Find where the given text appears and provide that cell's center as (x, y) coordinate. 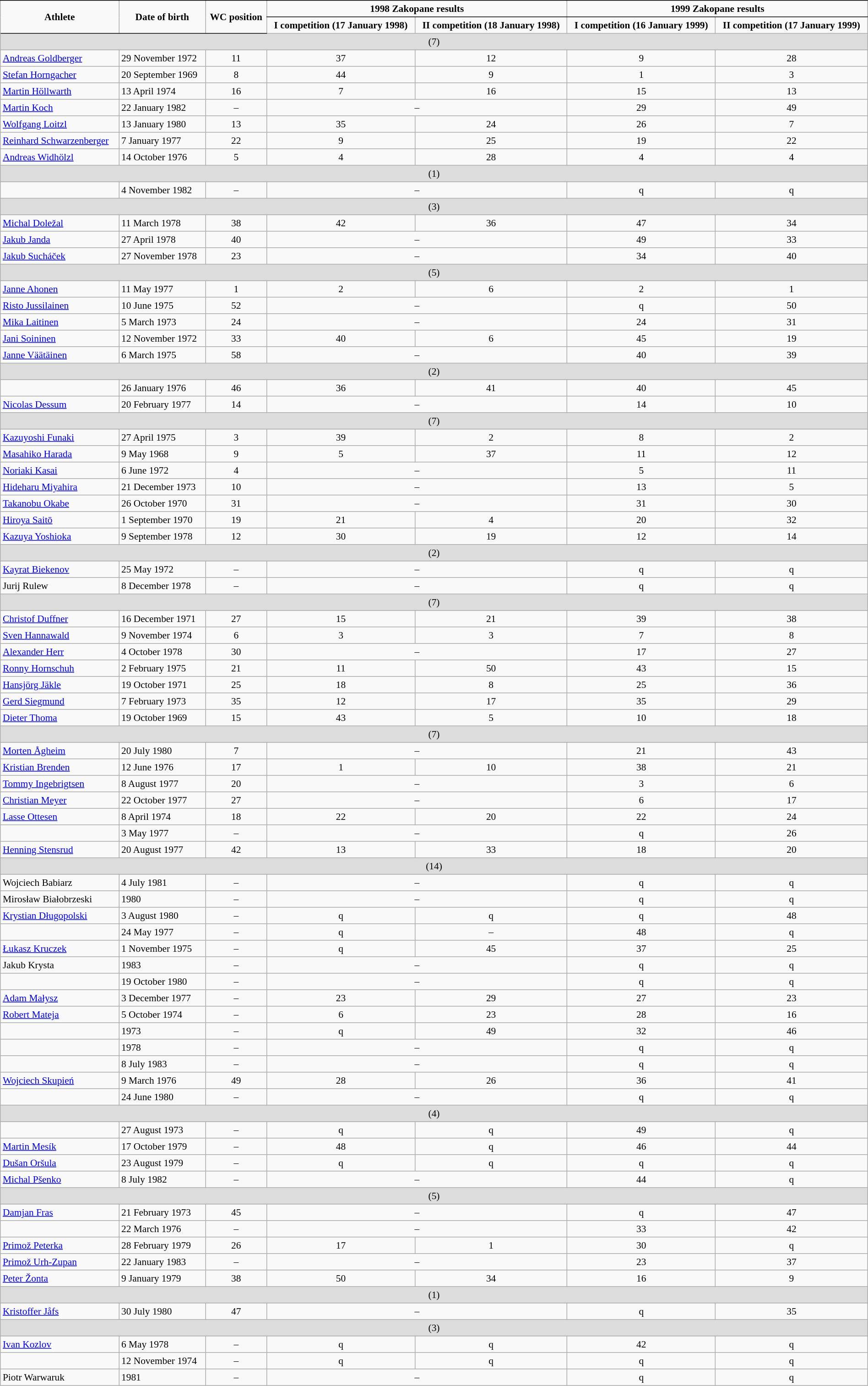
Dieter Thoma (60, 718)
Gerd Siegmund (60, 701)
21 December 1973 (162, 487)
13 January 1980 (162, 124)
Stefan Horngacher (60, 75)
14 October 1976 (162, 157)
8 July 1982 (162, 1179)
Primož Urh-Zupan (60, 1262)
Ronny Hornschuh (60, 668)
9 May 1968 (162, 454)
11 May 1977 (162, 289)
1978 (162, 1048)
Jakub Sucháček (60, 256)
Jakub Krysta (60, 965)
8 April 1974 (162, 817)
Michal Doležal (60, 223)
Noriaki Kasai (60, 470)
26 January 1976 (162, 388)
4 July 1981 (162, 883)
Morten Ågheim (60, 751)
Kristoffer Jåfs (60, 1311)
Mika Laitinen (60, 322)
19 October 1971 (162, 685)
1 November 1975 (162, 949)
Kazuya Yoshioka (60, 536)
5 March 1973 (162, 322)
22 March 1976 (162, 1229)
Mirosław Białobrzeski (60, 899)
Łukasz Kruczek (60, 949)
16 December 1971 (162, 619)
4 November 1982 (162, 190)
20 February 1977 (162, 404)
Hiroya Saitō (60, 520)
Tommy Ingebrigtsen (60, 784)
22 January 1982 (162, 108)
27 April 1978 (162, 240)
Wojciech Skupień (60, 1080)
Risto Jussilainen (60, 306)
7 January 1977 (162, 141)
(14) (434, 866)
11 March 1978 (162, 223)
Takanobu Okabe (60, 503)
19 October 1969 (162, 718)
Jani Soininen (60, 338)
24 May 1977 (162, 932)
Dušan Oršula (60, 1163)
27 November 1978 (162, 256)
Damjan Fras (60, 1212)
9 September 1978 (162, 536)
Date of birth (162, 17)
8 August 1977 (162, 784)
25 May 1972 (162, 569)
Martin Mesík (60, 1146)
23 August 1979 (162, 1163)
Robert Mateja (60, 1015)
Martin Koch (60, 108)
1999 Zakopane results (717, 9)
13 April 1974 (162, 91)
Janne Väätäinen (60, 355)
Michal Pšenko (60, 1179)
II competition (18 January 1998) (491, 25)
1998 Zakopane results (417, 9)
28 February 1979 (162, 1245)
Martin Höllwarth (60, 91)
Hansjörg Jäkle (60, 685)
Hideharu Miyahira (60, 487)
1 September 1970 (162, 520)
II competition (17 January 1999) (792, 25)
19 October 1980 (162, 982)
27 August 1973 (162, 1130)
Nicolas Dessum (60, 404)
3 May 1977 (162, 833)
9 November 1974 (162, 635)
24 June 1980 (162, 1097)
3 August 1980 (162, 916)
Wojciech Babiarz (60, 883)
Athlete (60, 17)
Kazuyoshi Funaki (60, 437)
22 January 1983 (162, 1262)
12 November 1974 (162, 1361)
20 September 1969 (162, 75)
Andreas Widhölzl (60, 157)
1983 (162, 965)
29 November 1972 (162, 58)
7 February 1973 (162, 701)
Wolfgang Loitzl (60, 124)
Peter Žonta (60, 1278)
9 March 1976 (162, 1080)
Jakub Janda (60, 240)
Piotr Warwaruk (60, 1377)
Janne Ahonen (60, 289)
Kayrat Biekenov (60, 569)
52 (236, 306)
Jurij Rulew (60, 586)
10 June 1975 (162, 306)
Adam Małysz (60, 998)
1981 (162, 1377)
6 March 1975 (162, 355)
Henning Stensrud (60, 850)
Masahiko Harada (60, 454)
22 October 1977 (162, 800)
1980 (162, 899)
17 October 1979 (162, 1146)
Primož Peterka (60, 1245)
21 February 1973 (162, 1212)
2 February 1975 (162, 668)
Christian Meyer (60, 800)
4 October 1978 (162, 652)
Reinhard Schwarzenberger (60, 141)
30 July 1980 (162, 1311)
20 August 1977 (162, 850)
26 October 1970 (162, 503)
8 December 1978 (162, 586)
5 October 1974 (162, 1015)
Christof Duffner (60, 619)
Lasse Ottesen (60, 817)
27 April 1975 (162, 437)
6 June 1972 (162, 470)
Alexander Herr (60, 652)
I competition (16 January 1999) (641, 25)
58 (236, 355)
WC position (236, 17)
Ivan Kozlov (60, 1344)
20 July 1980 (162, 751)
Andreas Goldberger (60, 58)
12 November 1972 (162, 338)
6 May 1978 (162, 1344)
Kristian Brenden (60, 767)
Krystian Długopolski (60, 916)
(4) (434, 1113)
8 July 1983 (162, 1064)
9 January 1979 (162, 1278)
1973 (162, 1031)
I competition (17 January 1998) (341, 25)
Sven Hannawald (60, 635)
3 December 1977 (162, 998)
12 June 1976 (162, 767)
